Search for the cell housing the specified text and yield its [x, y] center coordinate. 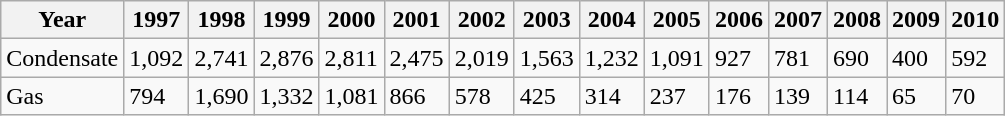
2004 [612, 20]
139 [798, 96]
2006 [738, 20]
866 [416, 96]
70 [976, 96]
2001 [416, 20]
592 [976, 58]
2,019 [482, 58]
425 [546, 96]
1999 [286, 20]
2,811 [352, 58]
2009 [916, 20]
1,091 [676, 58]
2003 [546, 20]
1997 [156, 20]
781 [798, 58]
Gas [62, 96]
2,741 [222, 58]
237 [676, 96]
2005 [676, 20]
1,081 [352, 96]
690 [856, 58]
400 [916, 58]
1,092 [156, 58]
1,690 [222, 96]
176 [738, 96]
1,332 [286, 96]
65 [916, 96]
2000 [352, 20]
2002 [482, 20]
1,563 [546, 58]
2010 [976, 20]
1998 [222, 20]
Year [62, 20]
1,232 [612, 58]
927 [738, 58]
2007 [798, 20]
Condensate [62, 58]
114 [856, 96]
578 [482, 96]
2008 [856, 20]
2,876 [286, 58]
2,475 [416, 58]
314 [612, 96]
794 [156, 96]
